Capture the cell that displays the provided text and extract its [X, Y] central coordinate. 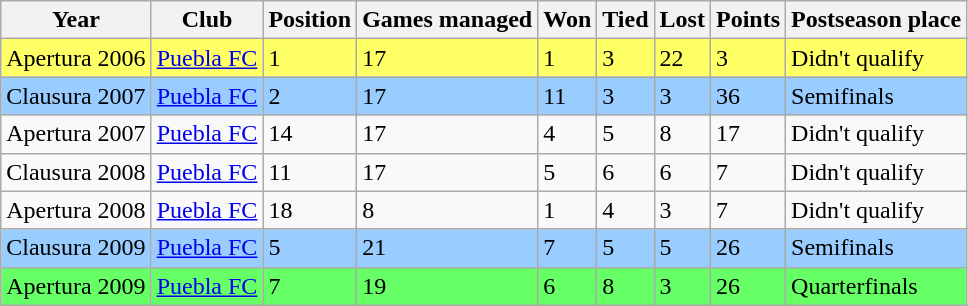
2 [310, 96]
18 [310, 210]
Apertura 2009 [76, 286]
Apertura 2008 [76, 210]
Tied [626, 20]
19 [448, 286]
Clausura 2009 [76, 248]
Games managed [448, 20]
Club [207, 20]
Clausura 2007 [76, 96]
Points [748, 20]
21 [448, 248]
Lost [682, 20]
22 [682, 58]
Won [568, 20]
Quarterfinals [876, 286]
Position [310, 20]
Year [76, 20]
Clausura 2008 [76, 172]
Postseason place [876, 20]
14 [310, 134]
Apertura 2007 [76, 134]
36 [748, 96]
Apertura 2006 [76, 58]
